Determine the (x, y) coordinate at the center of the cell enclosing the given text.  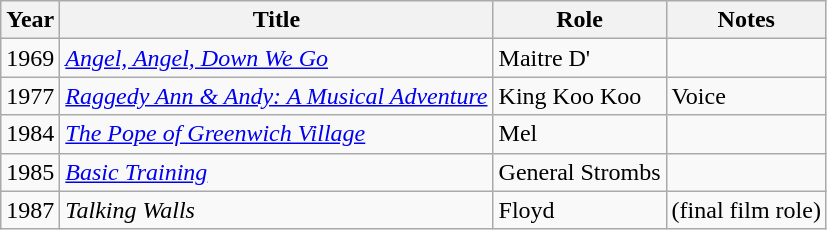
Role (580, 20)
Mel (580, 134)
King Koo Koo (580, 96)
1984 (30, 134)
Angel, Angel, Down We Go (276, 58)
Voice (746, 96)
Talking Walls (276, 210)
The Pope of Greenwich Village (276, 134)
Basic Training (276, 172)
(final film role) (746, 210)
Floyd (580, 210)
Notes (746, 20)
1977 (30, 96)
1969 (30, 58)
Maitre D' (580, 58)
1987 (30, 210)
Raggedy Ann & Andy: A Musical Adventure (276, 96)
General Strombs (580, 172)
Year (30, 20)
Title (276, 20)
1985 (30, 172)
